Detect which cell encompasses the target text, then output its (x, y) center coordinate. 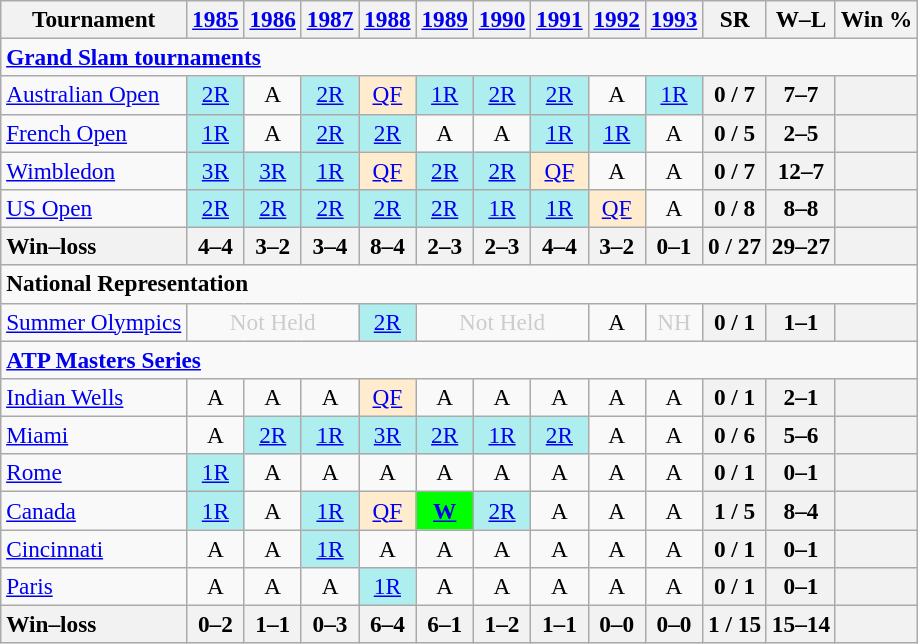
15–14 (800, 624)
0 / 6 (735, 435)
5–6 (800, 435)
1990 (502, 19)
0 / 5 (735, 133)
Paris (94, 586)
W (444, 510)
6–4 (388, 624)
3–4 (330, 246)
French Open (94, 133)
1 / 15 (735, 624)
29–27 (800, 246)
SR (735, 19)
National Representation (460, 284)
1987 (330, 19)
7–7 (800, 95)
1993 (674, 19)
Cincinnati (94, 548)
0 / 27 (735, 246)
6–1 (444, 624)
Tournament (94, 19)
12–7 (800, 170)
1 / 5 (735, 510)
Indian Wells (94, 397)
2–5 (800, 133)
Australian Open (94, 95)
2–1 (800, 397)
Summer Olympics (94, 322)
1991 (560, 19)
0 / 8 (735, 208)
1988 (388, 19)
0–2 (216, 624)
1989 (444, 19)
Win % (876, 19)
Miami (94, 435)
Grand Slam tournaments (460, 57)
1985 (216, 19)
Canada (94, 510)
8–8 (800, 208)
US Open (94, 208)
NH (674, 322)
ATP Masters Series (460, 359)
1–2 (502, 624)
1992 (616, 19)
1986 (272, 19)
Wimbledon (94, 170)
W–L (800, 19)
Rome (94, 473)
0–3 (330, 624)
